Identify which cell holds the provided text, then report its [X, Y] central coordinate. 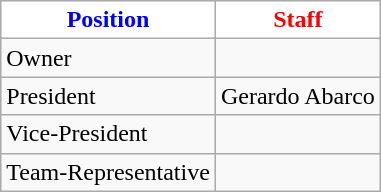
Owner [108, 58]
Position [108, 20]
President [108, 96]
Staff [298, 20]
Team-Representative [108, 172]
Vice-President [108, 134]
Gerardo Abarco [298, 96]
